From the cell containing the given text, extract its center point as (X, Y) coordinate. 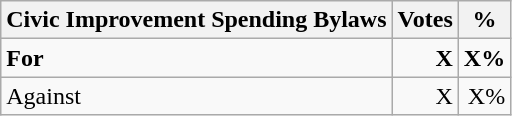
For (196, 58)
Against (196, 96)
% (484, 20)
Civic Improvement Spending Bylaws (196, 20)
Votes (425, 20)
